Search for the cell housing the specified text and yield its (x, y) center coordinate. 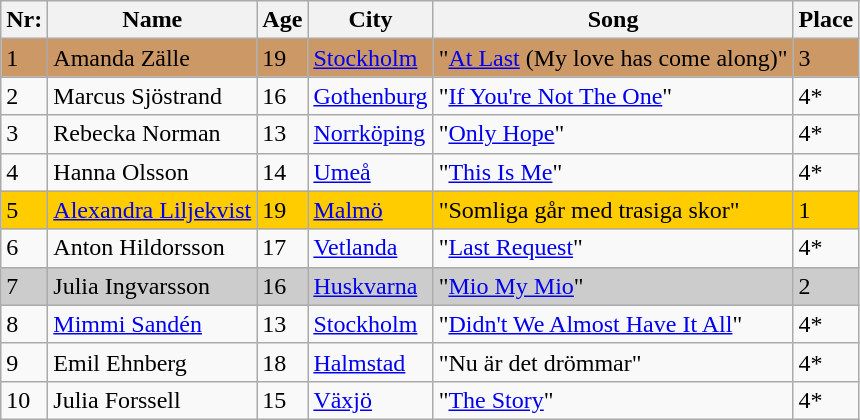
"Didn't We Almost Have It All" (613, 324)
Song (613, 20)
"Nu är det drömmar" (613, 362)
17 (282, 248)
Vetlanda (370, 248)
4 (24, 172)
Malmö (370, 210)
Age (282, 20)
8 (24, 324)
14 (282, 172)
City (370, 20)
Place (826, 20)
6 (24, 248)
15 (282, 400)
Marcus Sjöstrand (152, 96)
Anton Hildorsson (152, 248)
"If You're Not The One" (613, 96)
"Only Hope" (613, 134)
Norrköping (370, 134)
Nr: (24, 20)
Alexandra Liljekvist (152, 210)
5 (24, 210)
7 (24, 286)
Julia Ingvarsson (152, 286)
9 (24, 362)
Mimmi Sandén (152, 324)
"Mio My Mio" (613, 286)
10 (24, 400)
18 (282, 362)
Name (152, 20)
"The Story" (613, 400)
"At Last (My love has come along)" (613, 58)
Gothenburg (370, 96)
Hanna Olsson (152, 172)
Julia Forssell (152, 400)
"Somliga går med trasiga skor" (613, 210)
"Last Request" (613, 248)
Halmstad (370, 362)
"This Is Me" (613, 172)
Umeå (370, 172)
Huskvarna (370, 286)
Växjö (370, 400)
Rebecka Norman (152, 134)
Amanda Zälle (152, 58)
Emil Ehnberg (152, 362)
